For the text-containing cell, return its midpoint in (x, y) coordinate format. 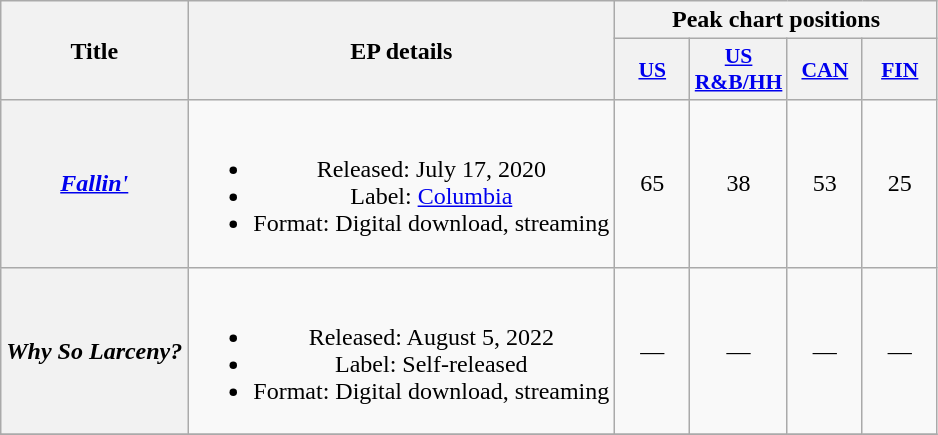
Title (94, 50)
25 (900, 184)
Peak chart positions (776, 20)
CAN (824, 70)
US (652, 70)
FIN (900, 70)
Released: July 17, 2020Label: ColumbiaFormat: Digital download, streaming (402, 184)
Why So Larceny? (94, 350)
EP details (402, 50)
53 (824, 184)
USR&B/HH (739, 70)
Released: August 5, 2022Label: Self-releasedFormat: Digital download, streaming (402, 350)
Fallin' (94, 184)
38 (739, 184)
65 (652, 184)
